Search for the cell housing the specified text and yield its (x, y) center coordinate. 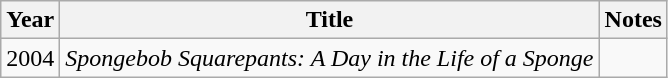
Title (330, 20)
2004 (30, 58)
Spongebob Squarepants: A Day in the Life of a Sponge (330, 58)
Year (30, 20)
Notes (633, 20)
